Find where the given text appears and provide that cell's center as (x, y) coordinate. 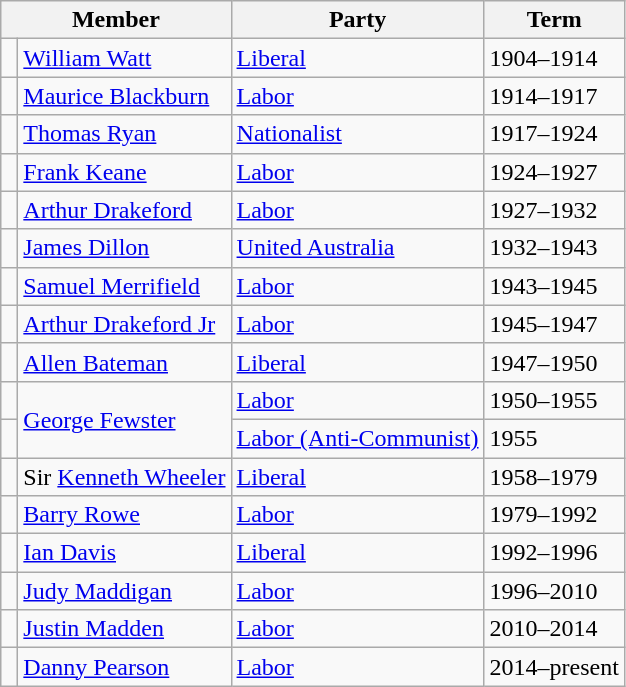
1958–1979 (554, 477)
United Australia (358, 248)
Nationalist (358, 134)
Justin Madden (124, 629)
1917–1924 (554, 134)
Danny Pearson (124, 667)
1914–1917 (554, 96)
1945–1947 (554, 324)
Member (116, 20)
1992–1996 (554, 553)
Ian Davis (124, 553)
1924–1927 (554, 172)
Allen Bateman (124, 362)
1927–1932 (554, 210)
Judy Maddigan (124, 591)
1955 (554, 438)
Party (358, 20)
Samuel Merrifield (124, 286)
Arthur Drakeford Jr (124, 324)
1947–1950 (554, 362)
Sir Kenneth Wheeler (124, 477)
Maurice Blackburn (124, 96)
2010–2014 (554, 629)
Barry Rowe (124, 515)
1932–1943 (554, 248)
1950–1955 (554, 400)
Frank Keane (124, 172)
1943–1945 (554, 286)
Labor (Anti-Communist) (358, 438)
1979–1992 (554, 515)
James Dillon (124, 248)
1996–2010 (554, 591)
Thomas Ryan (124, 134)
William Watt (124, 58)
Term (554, 20)
1904–1914 (554, 58)
2014–present (554, 667)
Arthur Drakeford (124, 210)
George Fewster (124, 419)
